Detect which cell encompasses the target text, then output its [x, y] center coordinate. 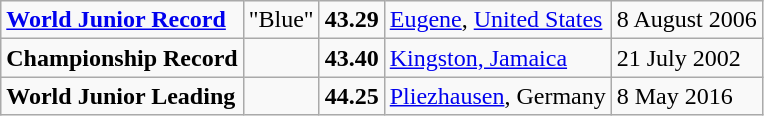
43.40 [352, 58]
"Blue" [281, 20]
43.29 [352, 20]
Kingston, Jamaica [498, 58]
8 August 2006 [686, 20]
Eugene, United States [498, 20]
World Junior Leading [122, 96]
Championship Record [122, 58]
44.25 [352, 96]
8 May 2016 [686, 96]
Pliezhausen, Germany [498, 96]
21 July 2002 [686, 58]
World Junior Record [122, 20]
